Pinpoint the cell where the given text exists, returning its (x, y) midpoint coordinate. 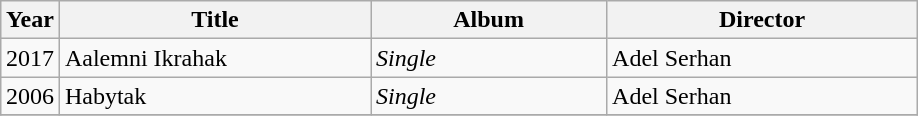
2017 (30, 58)
Aalemni Ikrahak (214, 58)
Year (30, 20)
2006 (30, 96)
Habytak (214, 96)
Director (762, 20)
Title (214, 20)
Album (488, 20)
